Scan for the cell matching the given text and deliver its [X, Y] coordinate at center. 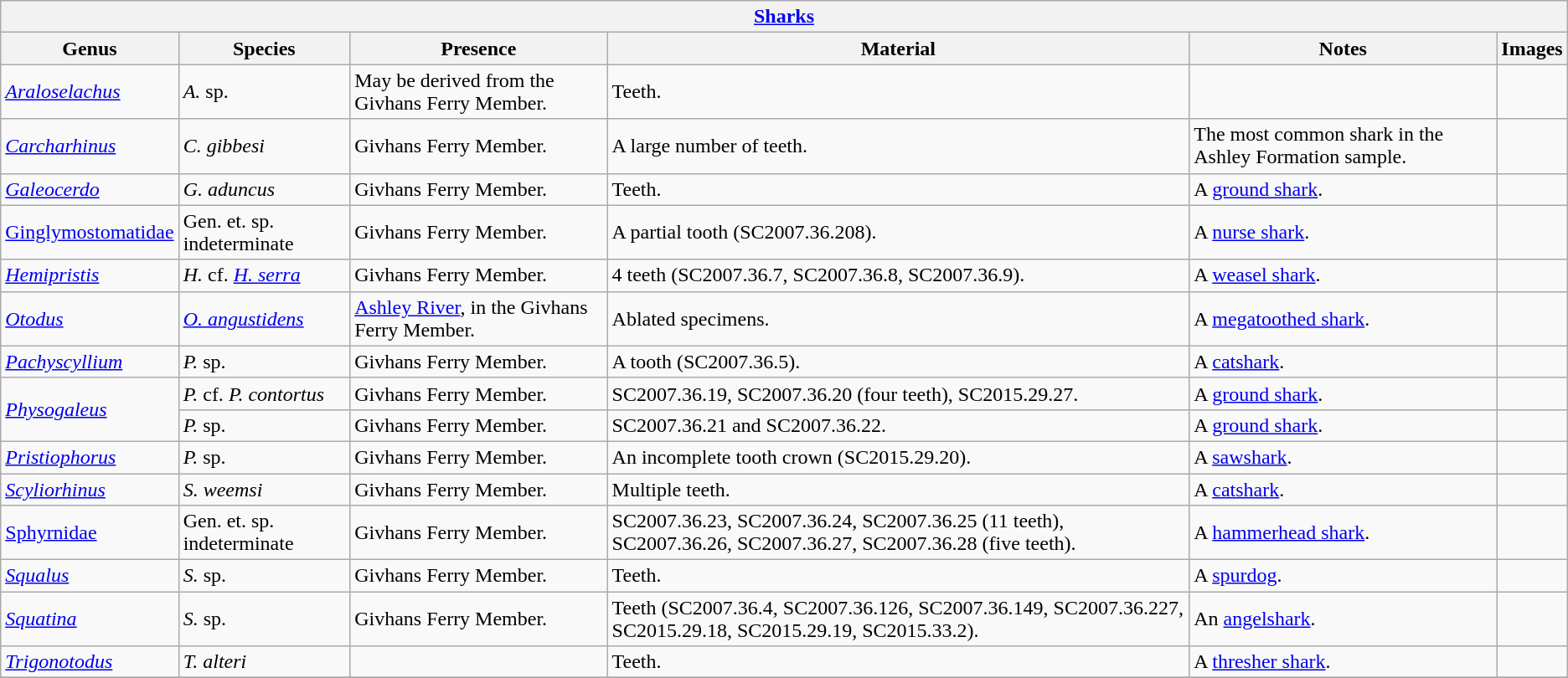
Galeocerdo [90, 189]
S. weemsi [264, 490]
Otodus [90, 318]
An angelshark. [1344, 619]
Sharks [784, 17]
A partial tooth (SC2007.36.208). [898, 233]
A. sp. [264, 92]
A hammerhead shark. [1344, 532]
Squalus [90, 576]
A thresher shark. [1344, 662]
Species [264, 49]
4 teeth (SC2007.36.7, SC2007.36.8, SC2007.36.9). [898, 275]
A tooth (SC2007.36.5). [898, 362]
SC2007.36.21 and SC2007.36.22. [898, 425]
Ashley River, in the Givhans Ferry Member. [479, 318]
May be derived from the Givhans Ferry Member. [479, 92]
A spurdog. [1344, 576]
Carcharhinus [90, 146]
Araloselachus [90, 92]
H. cf. H. serra [264, 275]
Presence [479, 49]
A nurse shark. [1344, 233]
A weasel shark. [1344, 275]
Teeth (SC2007.36.4, SC2007.36.126, SC2007.36.149, SC2007.36.227, SC2015.29.18, SC2015.29.19, SC2015.33.2). [898, 619]
C. gibbesi [264, 146]
Trigonotodus [90, 662]
Pachyscyllium [90, 362]
A sawshark. [1344, 457]
Sphyrnidae [90, 532]
SC2007.36.19, SC2007.36.20 (four teeth), SC2015.29.27. [898, 393]
A megatoothed shark. [1344, 318]
Material [898, 49]
An incomplete tooth crown (SC2015.29.20). [898, 457]
Scyliorhinus [90, 490]
A large number of teeth. [898, 146]
Ginglymostomatidae [90, 233]
Notes [1344, 49]
Hemipristis [90, 275]
Images [1532, 49]
T. alteri [264, 662]
Pristiophorus [90, 457]
Physogaleus [90, 409]
O. angustidens [264, 318]
P. cf. P. contortus [264, 393]
Ablated specimens. [898, 318]
Genus [90, 49]
Squatina [90, 619]
G. aduncus [264, 189]
Multiple teeth. [898, 490]
SC2007.36.23, SC2007.36.24, SC2007.36.25 (11 teeth), SC2007.36.26, SC2007.36.27, SC2007.36.28 (five teeth). [898, 532]
The most common shark in the Ashley Formation sample. [1344, 146]
